Capture the cell that displays the provided text and extract its [x, y] central coordinate. 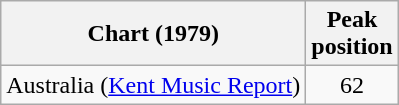
62 [352, 85]
Peakposition [352, 34]
Australia (Kent Music Report) [154, 85]
Chart (1979) [154, 34]
